Capture the cell that displays the provided text and extract its [X, Y] central coordinate. 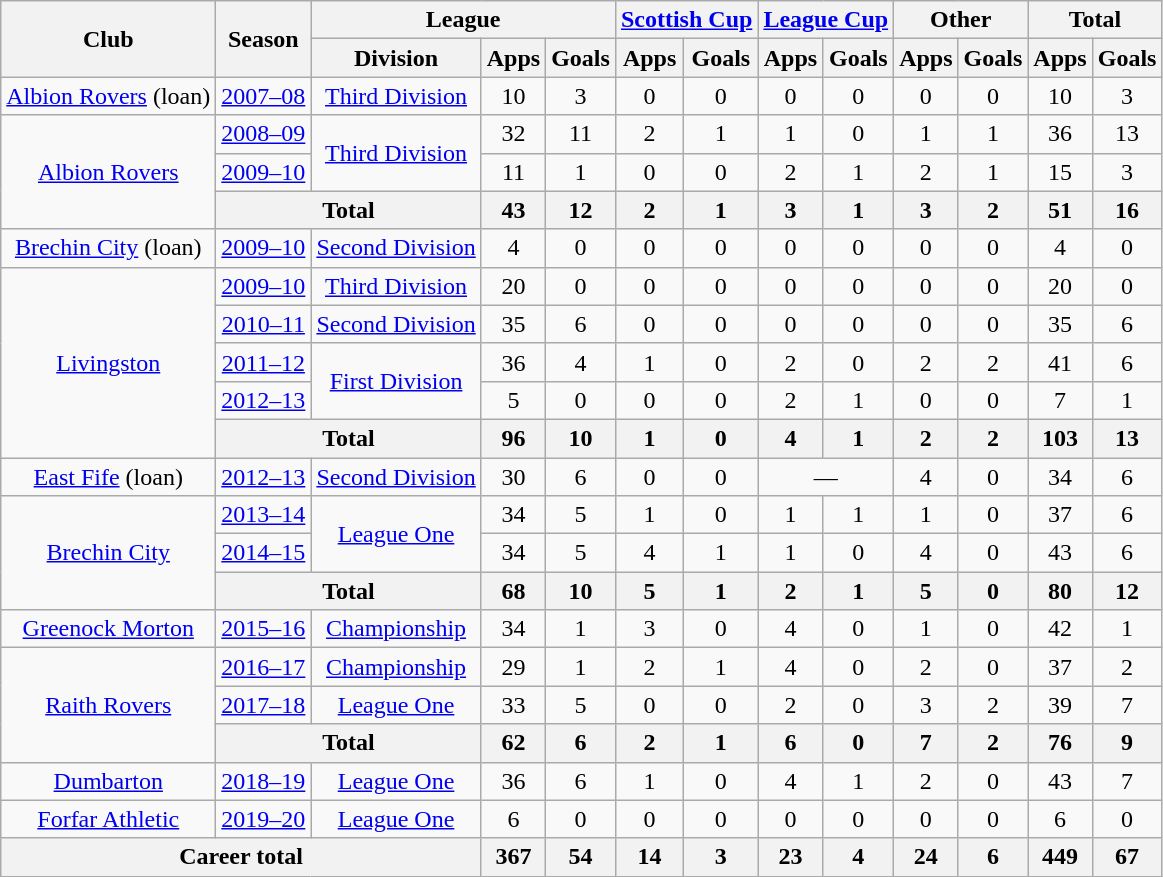
62 [513, 743]
103 [1060, 438]
2007–08 [264, 96]
Other [961, 20]
32 [513, 134]
68 [513, 591]
29 [513, 667]
9 [1127, 743]
2014–15 [264, 553]
Dumbarton [108, 781]
League [464, 20]
2011–12 [264, 362]
367 [513, 857]
Albion Rovers [108, 172]
Club [108, 39]
2008–09 [264, 134]
449 [1060, 857]
23 [790, 857]
2015–16 [264, 629]
33 [513, 705]
14 [649, 857]
42 [1060, 629]
Division [396, 58]
Season [264, 39]
80 [1060, 591]
Scottish Cup [686, 20]
Forfar Athletic [108, 819]
76 [1060, 743]
96 [513, 438]
Brechin City [108, 553]
15 [1060, 172]
Greenock Morton [108, 629]
2019–20 [264, 819]
Livingston [108, 362]
16 [1127, 210]
2017–18 [264, 705]
— [826, 477]
24 [926, 857]
67 [1127, 857]
East Fife (loan) [108, 477]
2018–19 [264, 781]
2010–11 [264, 324]
39 [1060, 705]
2016–17 [264, 667]
54 [581, 857]
Raith Rovers [108, 705]
Career total [241, 857]
First Division [396, 381]
30 [513, 477]
Brechin City (loan) [108, 248]
41 [1060, 362]
League Cup [826, 20]
51 [1060, 210]
2013–14 [264, 515]
Albion Rovers (loan) [108, 96]
